Output the (X, Y) coordinate of the center of the cell containing the given text.  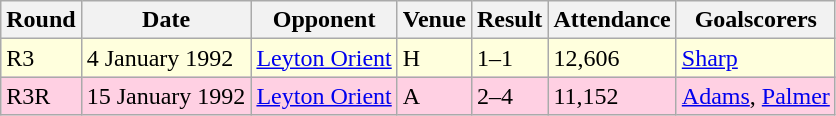
Result (509, 20)
Date (166, 20)
Attendance (612, 20)
15 January 1992 (166, 96)
H (434, 58)
Goalscorers (756, 20)
R3 (41, 58)
1–1 (509, 58)
11,152 (612, 96)
4 January 1992 (166, 58)
Opponent (324, 20)
Round (41, 20)
Adams, Palmer (756, 96)
2–4 (509, 96)
Venue (434, 20)
Sharp (756, 58)
R3R (41, 96)
A (434, 96)
12,606 (612, 58)
